Search for the cell housing the specified text and yield its [X, Y] center coordinate. 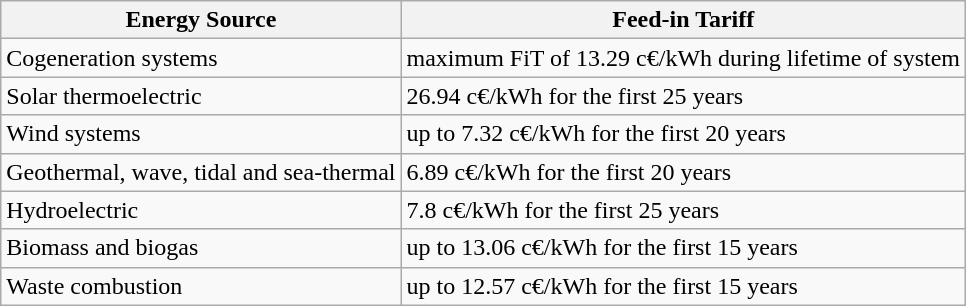
up to 13.06 c€/kWh for the first 15 years [684, 248]
up to 7.32 c€/kWh for the first 20 years [684, 134]
Biomass and biogas [201, 248]
26.94 c€/kWh for the first 25 years [684, 96]
7.8 c€/kWh for the first 25 years [684, 210]
Geothermal, wave, tidal and sea-thermal [201, 172]
Feed-in Tariff [684, 20]
Wind systems [201, 134]
up to 12.57 c€/kWh for the first 15 years [684, 286]
Cogeneration systems [201, 58]
Solar thermoelectric [201, 96]
Energy Source [201, 20]
Waste combustion [201, 286]
6.89 c€/kWh for the first 20 years [684, 172]
maximum FiT of 13.29 c€/kWh during lifetime of system [684, 58]
Hydroelectric [201, 210]
